Capture the cell that displays the provided text and extract its (x, y) central coordinate. 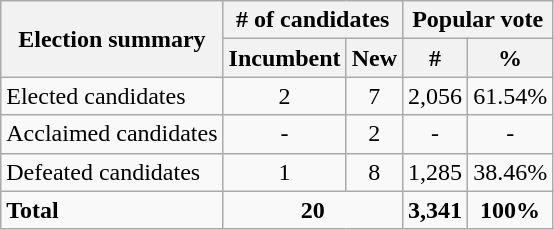
1,285 (436, 172)
Total (112, 210)
Popular vote (478, 20)
Elected candidates (112, 96)
# of candidates (312, 20)
61.54% (510, 96)
8 (374, 172)
Incumbent (284, 58)
% (510, 58)
New (374, 58)
3,341 (436, 210)
# (436, 58)
20 (312, 210)
7 (374, 96)
38.46% (510, 172)
100% (510, 210)
1 (284, 172)
Defeated candidates (112, 172)
2,056 (436, 96)
Acclaimed candidates (112, 134)
Election summary (112, 39)
